Extract the (x, y) coordinate from the center of the cell holding the provided text.  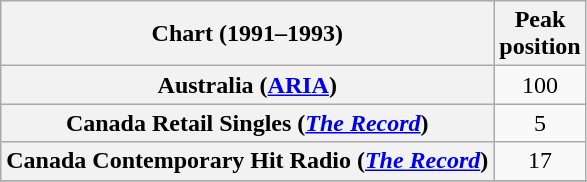
100 (540, 85)
5 (540, 123)
Canada Retail Singles (The Record) (248, 123)
Canada Contemporary Hit Radio (The Record) (248, 161)
Australia (ARIA) (248, 85)
Peakposition (540, 34)
Chart (1991–1993) (248, 34)
17 (540, 161)
